Return the [x, y] coordinate for the center point of the cell that contains the specified text.  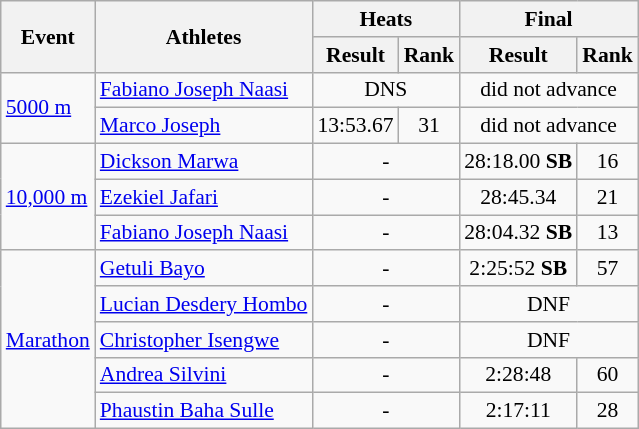
Final [548, 19]
Lucian Desdery Hombo [204, 304]
2:25:52 SB [518, 269]
28:45.34 [518, 197]
28:04.32 SB [518, 233]
Phaustin Baha Sulle [204, 411]
DNS [386, 90]
Event [48, 36]
Dickson Marwa [204, 162]
5000 m [48, 108]
Marathon [48, 340]
57 [608, 269]
13 [608, 233]
Athletes [204, 36]
10,000 m [48, 198]
Heats [386, 19]
16 [608, 162]
Christopher Isengwe [204, 340]
28:18.00 SB [518, 162]
Marco Joseph [204, 126]
Getuli Bayo [204, 269]
28 [608, 411]
Ezekiel Jafari [204, 197]
21 [608, 197]
2:28:48 [518, 375]
Andrea Silvini [204, 375]
31 [430, 126]
60 [608, 375]
2:17:11 [518, 411]
13:53.67 [355, 126]
